Extract the [X, Y] coordinate from the center of the cell holding the provided text.  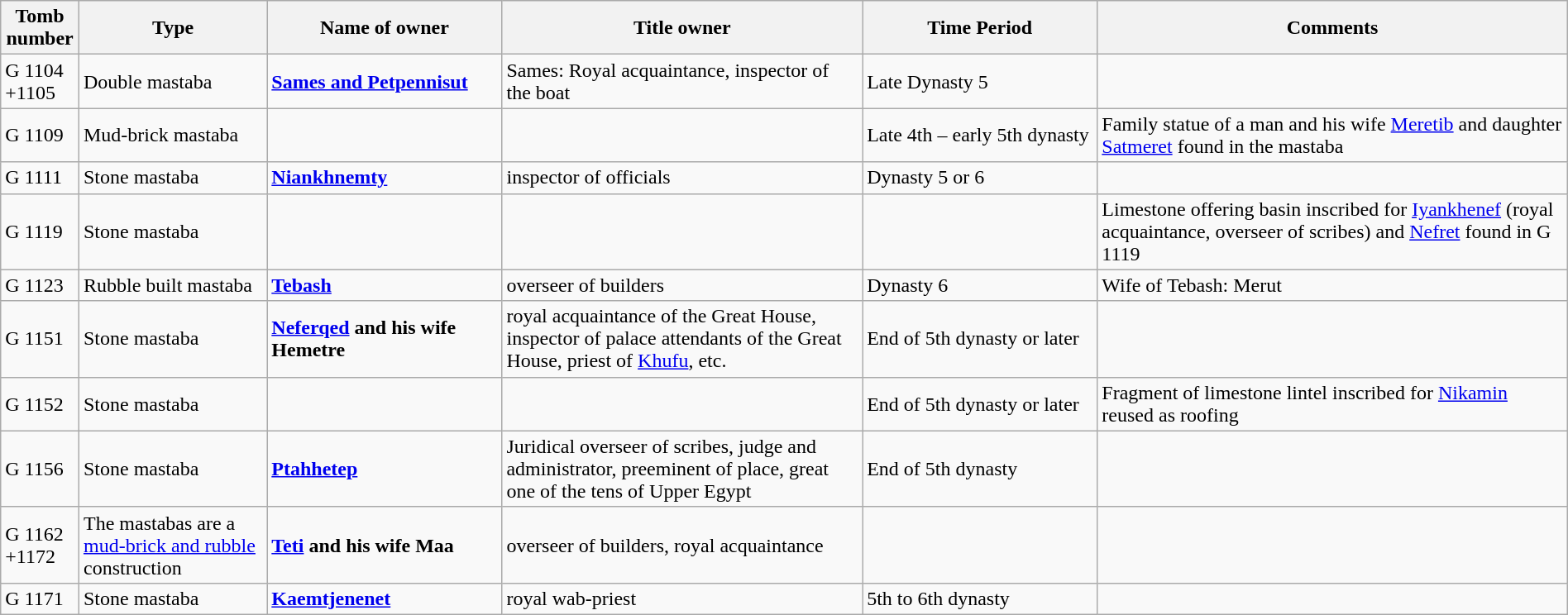
G 1111 [40, 178]
End of 5th dynasty [980, 469]
Teti and his wife Maa [385, 545]
Wife of Tebash: Merut [1332, 285]
Time Period [980, 28]
Late Dynasty 5 [980, 81]
Comments [1332, 28]
Limestone offering basin inscribed for Iyankhenef (royal acquaintance, overseer of scribes) and Nefret found in G 1119 [1332, 231]
Sames: Royal acquaintance, inspector of the boat [682, 81]
G 1109 [40, 136]
Dynasty 5 or 6 [980, 178]
royal wab-priest [682, 598]
inspector of officials [682, 178]
5th to 6th dynasty [980, 598]
G 1171 [40, 598]
Neferqed and his wife Hemetre [385, 339]
G 1152 [40, 403]
royal acquaintance of the Great House, inspector of palace attendants of the Great House, priest of Khufu, etc. [682, 339]
Late 4th – early 5th dynasty [980, 136]
Name of owner [385, 28]
Dynasty 6 [980, 285]
G 1156 [40, 469]
Rubble built mastaba [172, 285]
G 1104 +1105 [40, 81]
Tebash [385, 285]
Kaemtjenenet [385, 598]
G 1162 +1172 [40, 545]
Juridical overseer of scribes, judge and administrator, preeminent of place, great one of the tens of Upper Egypt [682, 469]
Family statue of a man and his wife Meretib and daughter Satmeret found in the mastaba [1332, 136]
Ptahhetep [385, 469]
The mastabas are a mud-brick and rubble construction [172, 545]
Mud-brick mastaba [172, 136]
Double mastaba [172, 81]
Sames and Petpennisut [385, 81]
Fragment of limestone lintel inscribed for Nikamin reused as roofing [1332, 403]
overseer of builders, royal acquaintance [682, 545]
overseer of builders [682, 285]
Niankhnemty [385, 178]
Title owner [682, 28]
G 1123 [40, 285]
G 1119 [40, 231]
Tomb number [40, 28]
Type [172, 28]
G 1151 [40, 339]
